Capture the cell that displays the provided text and extract its (X, Y) central coordinate. 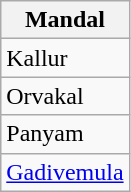
Kallur (65, 58)
Mandal (65, 20)
Gadivemula (65, 172)
Orvakal (65, 96)
Panyam (65, 134)
